Provide the [x, y] coordinate of the cell's center where the given text is located.  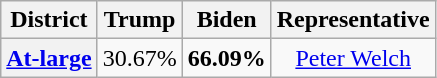
30.67% [140, 58]
Peter Welch [353, 58]
66.09% [226, 58]
Trump [140, 20]
District [49, 20]
Representative [353, 20]
Biden [226, 20]
At-large [49, 58]
